Extract the (X, Y) coordinate from the center of the cell holding the provided text.  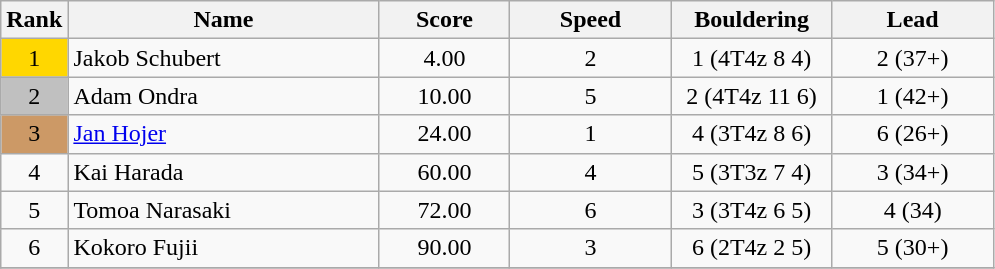
90.00 (444, 248)
3 (34+) (912, 172)
Kokoro Fujii (224, 248)
4 (34) (912, 210)
6 (2T4z 2 5) (752, 248)
1 (42+) (912, 96)
60.00 (444, 172)
Lead (912, 20)
Rank (34, 20)
4.00 (444, 58)
6 (26+) (912, 134)
72.00 (444, 210)
2 (37+) (912, 58)
Tomoa Narasaki (224, 210)
Score (444, 20)
Jakob Schubert (224, 58)
5 (30+) (912, 248)
Jan Hojer (224, 134)
2 (4T4z 11 6) (752, 96)
5 (3T3z 7 4) (752, 172)
4 (3T4z 8 6) (752, 134)
Bouldering (752, 20)
3 (3T4z 6 5) (752, 210)
Name (224, 20)
Speed (590, 20)
24.00 (444, 134)
Adam Ondra (224, 96)
1 (4T4z 8 4) (752, 58)
10.00 (444, 96)
Kai Harada (224, 172)
